From the cell containing the given text, extract its center point as (x, y) coordinate. 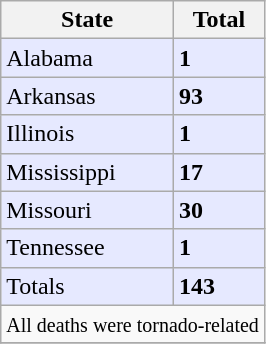
17 (218, 172)
Arkansas (88, 96)
Mississippi (88, 172)
Total (218, 20)
Totals (88, 286)
State (88, 20)
Missouri (88, 210)
Alabama (88, 58)
143 (218, 286)
93 (218, 96)
Illinois (88, 134)
30 (218, 210)
Tennessee (88, 248)
All deaths were tornado-related (133, 324)
